Pinpoint the cell where the given text exists, returning its [X, Y] midpoint coordinate. 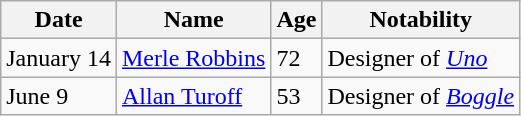
June 9 [59, 96]
Age [296, 20]
Date [59, 20]
Designer of Uno [421, 58]
Merle Robbins [193, 58]
53 [296, 96]
Designer of Boggle [421, 96]
Name [193, 20]
72 [296, 58]
Notability [421, 20]
January 14 [59, 58]
Allan Turoff [193, 96]
